Locate the cell with the specified text and output its (X, Y) center coordinate. 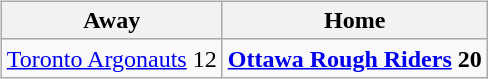
Away (112, 20)
Home (354, 20)
Ottawa Rough Riders 20 (354, 58)
Toronto Argonauts 12 (112, 58)
